Output the (x, y) coordinate of the center of the cell containing the given text.  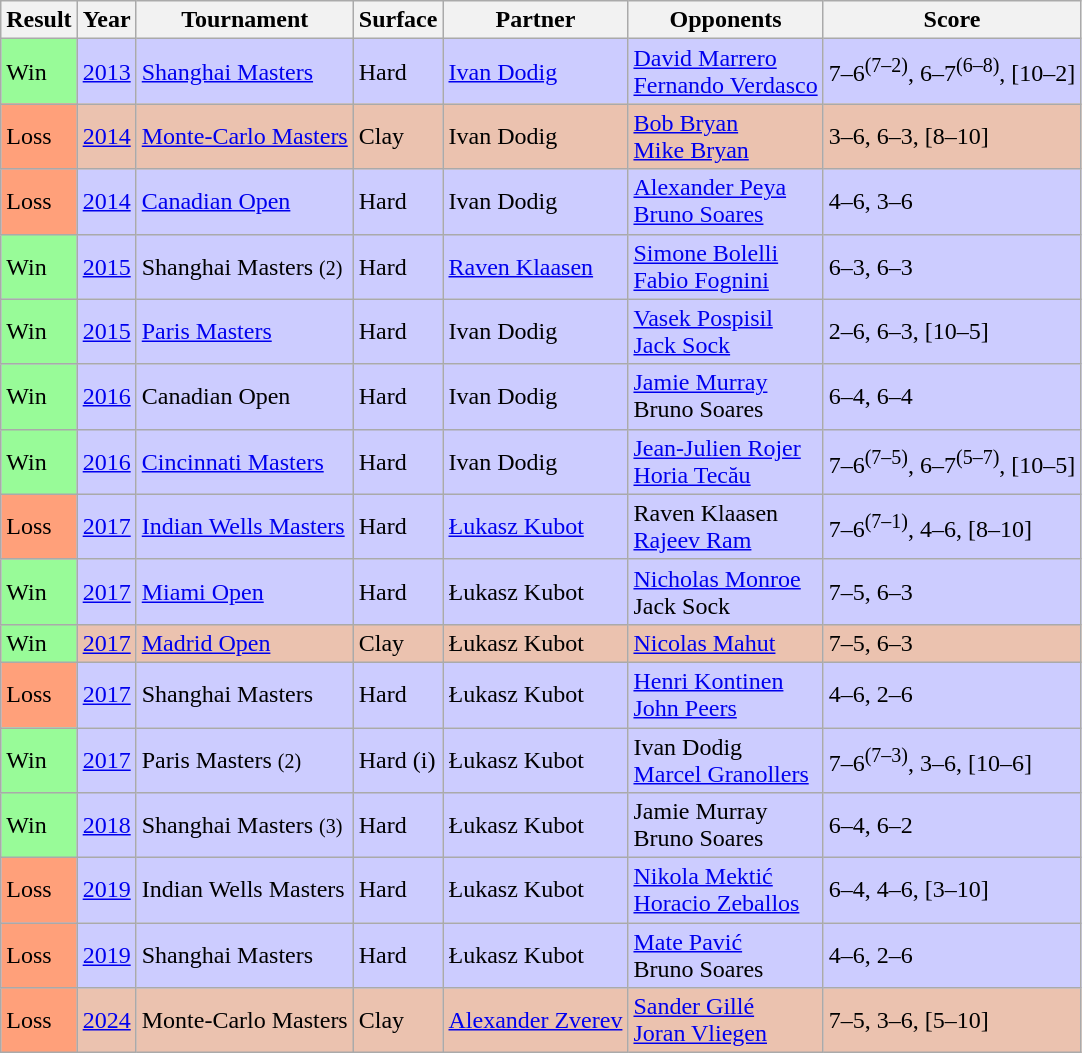
Nicholas Monroe Jack Sock (726, 592)
Shanghai Masters (3) (244, 826)
7–6(7–3), 3–6, [10–6] (952, 760)
Surface (398, 20)
Henri Kontinen John Peers (726, 694)
Jean-Julien Rojer Horia Tecău (726, 462)
2013 (106, 72)
7–6(7–5), 6–7(5–7), [10–5] (952, 462)
6–3, 6–3 (952, 266)
2–6, 6–3, [10–5] (952, 332)
6–4, 6–4 (952, 396)
Madrid Open (244, 643)
Raven Klaasen Rajeev Ram (726, 526)
7–5, 3–6, [5–10] (952, 1020)
Bob Bryan Mike Bryan (726, 136)
Alexander Peya Bruno Soares (726, 202)
Cincinnati Masters (244, 462)
7–6(7–2), 6–7(6–8), [10–2] (952, 72)
Opponents (726, 20)
Mate Pavić Bruno Soares (726, 956)
Sander Gillé Joran Vliegen (726, 1020)
Alexander Zverev (536, 1020)
Nikola Mektić Horacio Zeballos (726, 890)
6–4, 6–2 (952, 826)
2018 (106, 826)
3–6, 6–3, [8–10] (952, 136)
Nicolas Mahut (726, 643)
Miami Open (244, 592)
Score (952, 20)
David Marrero Fernando Verdasco (726, 72)
Partner (536, 20)
7–6(7–1), 4–6, [8–10] (952, 526)
Vasek Pospisil Jack Sock (726, 332)
Paris Masters (244, 332)
Year (106, 20)
6–4, 4–6, [3–10] (952, 890)
4–6, 3–6 (952, 202)
Simone Bolelli Fabio Fognini (726, 266)
Hard (i) (398, 760)
Raven Klaasen (536, 266)
Ivan Dodig Marcel Granollers (726, 760)
Tournament (244, 20)
Paris Masters (2) (244, 760)
2024 (106, 1020)
Shanghai Masters (2) (244, 266)
Result (39, 20)
